Search for the cell housing the specified text and yield its (x, y) center coordinate. 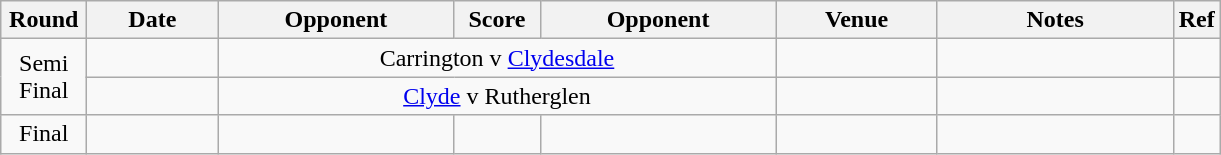
Score (497, 20)
Semi Final (44, 77)
Final (44, 134)
Notes (1055, 20)
Round (44, 20)
Clyde v Rutherglen (497, 96)
Date (152, 20)
Venue (856, 20)
Ref (1196, 20)
Carrington v Clydesdale (497, 58)
